Scan for the cell matching the given text and deliver its [x, y] coordinate at center. 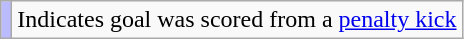
Indicates goal was scored from a penalty kick [237, 20]
